Search for the cell housing the specified text and yield its (X, Y) center coordinate. 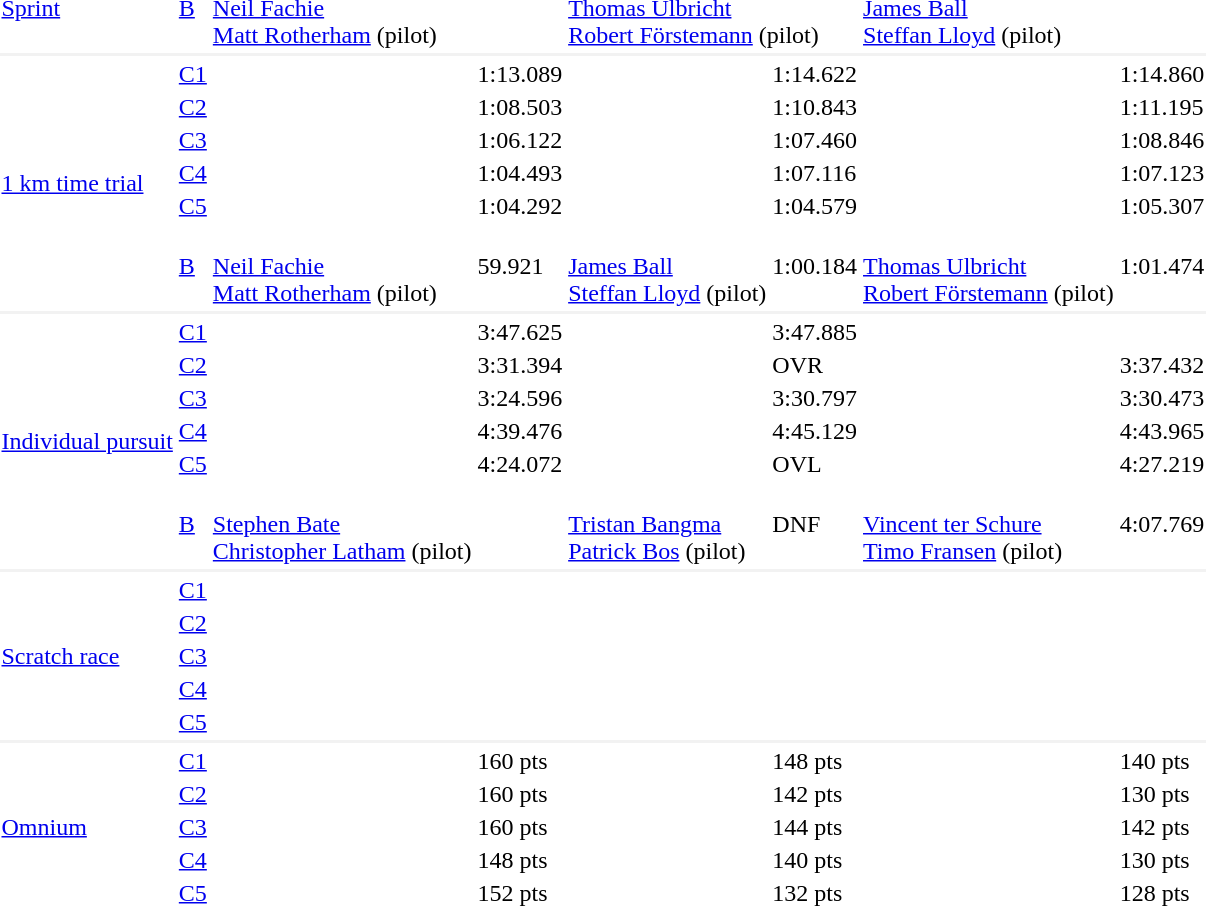
3:30.797 (815, 398)
OVR (815, 365)
DNF (815, 524)
4:45.129 (815, 431)
OVL (815, 464)
3:37.432 (1162, 365)
1:14.622 (815, 74)
Scratch race (87, 656)
4:39.476 (520, 431)
3:24.596 (520, 398)
3:47.625 (520, 332)
3:31.394 (520, 365)
4:27.219 (1162, 464)
1:04.292 (520, 206)
144 pts (815, 827)
1:10.843 (815, 107)
1:08.846 (1162, 140)
1:05.307 (1162, 206)
Vincent ter SchureTimo Fransen (pilot) (989, 524)
1:07.116 (815, 173)
1 km time trial (87, 184)
1:07.460 (815, 140)
1:08.503 (520, 107)
1:01.474 (1162, 266)
1:04.493 (520, 173)
1:13.089 (520, 74)
3:30.473 (1162, 398)
1:06.122 (520, 140)
James BallSteffan Lloyd (pilot) (668, 266)
59.921 (520, 266)
Individual pursuit (87, 442)
1:00.184 (815, 266)
4:24.072 (520, 464)
Stephen BateChristopher Latham (pilot) (342, 524)
Thomas UlbrichtRobert Förstemann (pilot) (989, 266)
Tristan BangmaPatrick Bos (pilot) (668, 524)
1:07.123 (1162, 173)
1:11.195 (1162, 107)
Neil FachieMatt Rotherham (pilot) (342, 266)
1:14.860 (1162, 74)
4:43.965 (1162, 431)
3:47.885 (815, 332)
1:04.579 (815, 206)
4:07.769 (1162, 524)
